Provide the [x, y] coordinate of the cell's center where the given text is located.  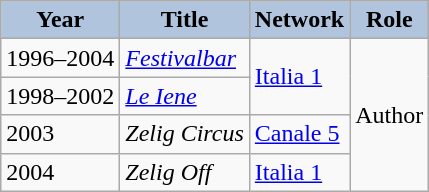
Zelig Circus [185, 134]
Zelig Off [185, 172]
1996–2004 [60, 58]
Year [60, 20]
Canale 5 [299, 134]
Title [185, 20]
Role [390, 20]
1998–2002 [60, 96]
2003 [60, 134]
Le Iene [185, 96]
Author [390, 115]
Network [299, 20]
Festivalbar [185, 58]
2004 [60, 172]
